Return (x, y) of the center of cell containing provided text 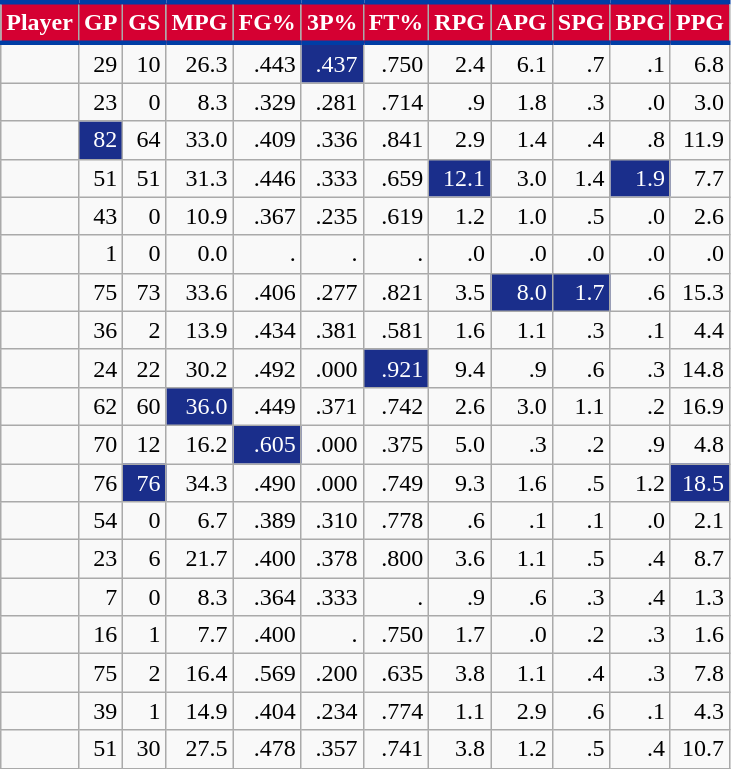
3.5 (460, 292)
10.9 (200, 216)
4.4 (700, 330)
.714 (396, 102)
36.0 (200, 406)
.277 (332, 292)
16.9 (700, 406)
.7 (581, 63)
.742 (396, 406)
.446 (267, 178)
36 (100, 330)
BPG (640, 22)
60 (144, 406)
31.3 (200, 178)
.774 (396, 711)
73 (144, 292)
.375 (396, 444)
2.1 (700, 521)
6 (144, 559)
12.1 (460, 178)
1.9 (640, 178)
.635 (396, 673)
.336 (332, 140)
.404 (267, 711)
34.3 (200, 483)
.449 (267, 406)
.800 (396, 559)
10 (144, 63)
30 (144, 749)
Player (40, 22)
APG (522, 22)
.235 (332, 216)
3P% (332, 22)
3.6 (460, 559)
1.0 (522, 216)
39 (100, 711)
.434 (267, 330)
54 (100, 521)
16 (100, 635)
2.4 (460, 63)
1.8 (522, 102)
16.4 (200, 673)
.921 (396, 368)
21.7 (200, 559)
.378 (332, 559)
.381 (332, 330)
6.1 (522, 63)
.569 (267, 673)
33.0 (200, 140)
24 (100, 368)
.406 (267, 292)
18.5 (700, 483)
.478 (267, 749)
.409 (267, 140)
1.3 (700, 597)
15.3 (700, 292)
.200 (332, 673)
10.7 (700, 749)
26.3 (200, 63)
.821 (396, 292)
4.3 (700, 711)
7.8 (700, 673)
82 (100, 140)
29 (100, 63)
.364 (267, 597)
GP (100, 22)
0.0 (200, 254)
.281 (332, 102)
6.7 (200, 521)
5.0 (460, 444)
.8 (640, 140)
30.2 (200, 368)
13.9 (200, 330)
70 (100, 444)
7 (100, 597)
.619 (396, 216)
14.9 (200, 711)
12 (144, 444)
.329 (267, 102)
14.8 (700, 368)
.371 (332, 406)
.443 (267, 63)
RPG (460, 22)
43 (100, 216)
.367 (267, 216)
9.4 (460, 368)
.841 (396, 140)
22 (144, 368)
4.8 (700, 444)
.437 (332, 63)
PPG (700, 22)
6.8 (700, 63)
8.7 (700, 559)
.659 (396, 178)
GS (144, 22)
.389 (267, 521)
FT% (396, 22)
.234 (332, 711)
.310 (332, 521)
9.3 (460, 483)
27.5 (200, 749)
.778 (396, 521)
62 (100, 406)
16.2 (200, 444)
FG% (267, 22)
33.6 (200, 292)
.581 (396, 330)
.605 (267, 444)
MPG (200, 22)
.490 (267, 483)
64 (144, 140)
.357 (332, 749)
11.9 (700, 140)
SPG (581, 22)
.749 (396, 483)
.741 (396, 749)
.492 (267, 368)
8.0 (522, 292)
